For the text-containing cell, return its midpoint in (X, Y) coordinate format. 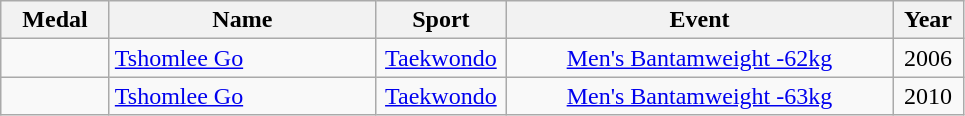
Sport (440, 20)
Name (242, 20)
Men's Bantamweight -63kg (699, 96)
2006 (928, 58)
Event (699, 20)
Year (928, 20)
Medal (56, 20)
2010 (928, 96)
Men's Bantamweight -62kg (699, 58)
